Pinpoint the cell where the given text exists, returning its [x, y] midpoint coordinate. 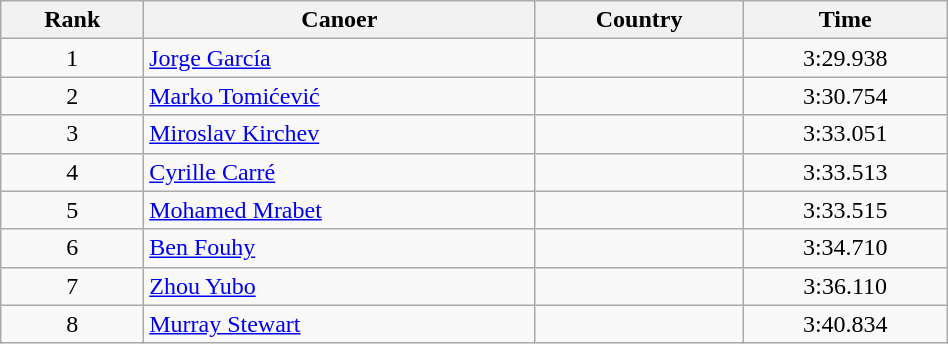
Cyrille Carré [340, 172]
3:30.754 [845, 96]
Rank [72, 20]
3:34.710 [845, 248]
Zhou Yubo [340, 286]
Murray Stewart [340, 324]
3:36.110 [845, 286]
3:40.834 [845, 324]
Miroslav Kirchev [340, 134]
Time [845, 20]
1 [72, 58]
3:29.938 [845, 58]
3:33.513 [845, 172]
Ben Fouhy [340, 248]
Country [639, 20]
5 [72, 210]
2 [72, 96]
Mohamed Mrabet [340, 210]
3 [72, 134]
4 [72, 172]
8 [72, 324]
3:33.051 [845, 134]
Marko Tomićević [340, 96]
Jorge García [340, 58]
6 [72, 248]
7 [72, 286]
3:33.515 [845, 210]
Canoer [340, 20]
